Detect which cell encompasses the target text, then output its [X, Y] center coordinate. 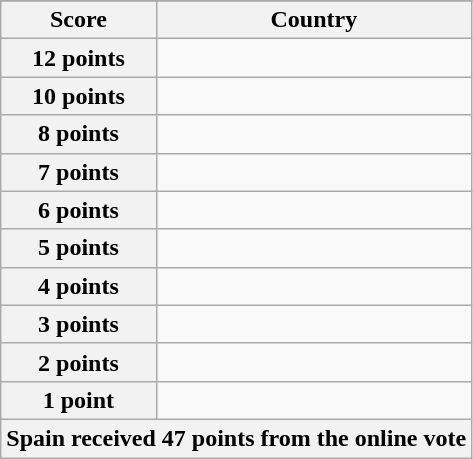
12 points [78, 58]
6 points [78, 210]
7 points [78, 172]
8 points [78, 134]
Country [314, 20]
10 points [78, 96]
5 points [78, 248]
Spain received 47 points from the online vote [236, 438]
2 points [78, 362]
1 point [78, 400]
4 points [78, 286]
Score [78, 20]
3 points [78, 324]
